Locate the cell with the specified text and output its (X, Y) center coordinate. 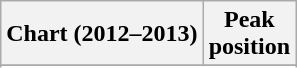
Peakposition (249, 34)
Chart (2012–2013) (102, 34)
